Extract the (X, Y) coordinate from the center of the cell holding the provided text.  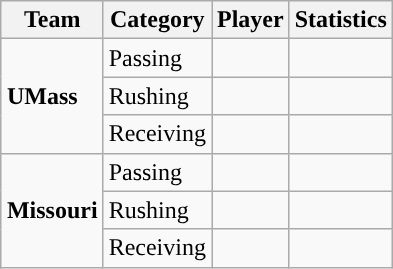
Player (251, 20)
Missouri (52, 210)
Category (157, 20)
Statistics (340, 20)
Team (52, 20)
UMass (52, 96)
